Output the [X, Y] coordinate of the center of the cell containing the given text.  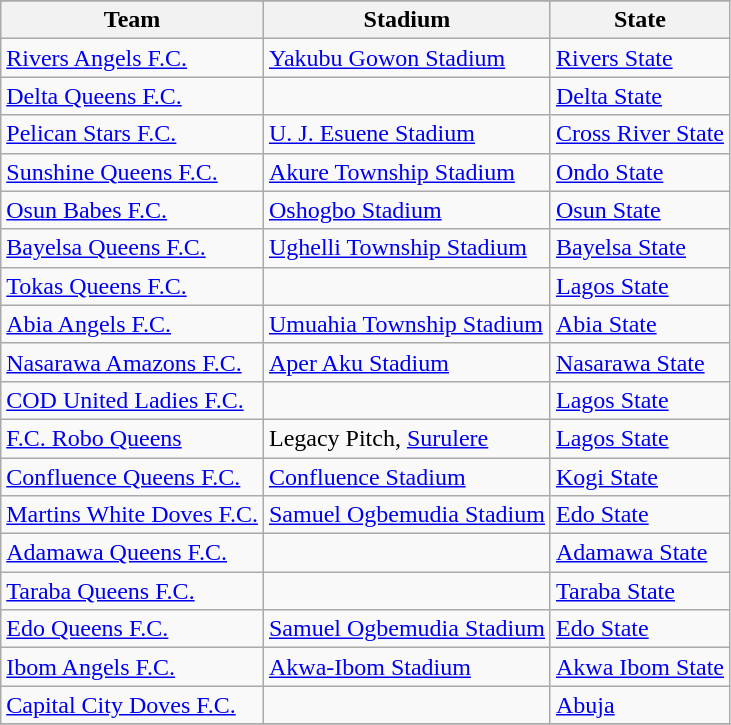
Akure Township Stadium [406, 172]
Cross River State [640, 134]
Osun State [640, 210]
Kogi State [640, 477]
Adamawa Queens F.C. [132, 553]
Pelican Stars F.C. [132, 134]
Osun Babes F.C. [132, 210]
Oshogbo Stadium [406, 210]
Yakubu Gowon Stadium [406, 58]
Nasarawa Amazons F.C. [132, 362]
Aper Aku Stadium [406, 362]
Nasarawa State [640, 362]
Confluence Stadium [406, 477]
Delta State [640, 96]
Rivers Angels F.C. [132, 58]
Ibom Angels F.C. [132, 667]
Ughelli Township Stadium [406, 248]
Martins White Doves F.C. [132, 515]
Stadium [406, 20]
Umuahia Township Stadium [406, 324]
Taraba Queens F.C. [132, 591]
Capital City Doves F.C. [132, 705]
Edo Queens F.C. [132, 629]
Bayelsa Queens F.C. [132, 248]
Abia Angels F.C. [132, 324]
Abia State [640, 324]
Abuja [640, 705]
Delta Queens F.C. [132, 96]
Bayelsa State [640, 248]
U. J. Esuene Stadium [406, 134]
Akwa Ibom State [640, 667]
Confluence Queens F.C. [132, 477]
Team [132, 20]
Tokas Queens F.C. [132, 286]
Legacy Pitch, Surulere [406, 438]
Ondo State [640, 172]
Taraba State [640, 591]
Akwa-Ibom Stadium [406, 667]
F.C. Robo Queens [132, 438]
State [640, 20]
Rivers State [640, 58]
COD United Ladies F.C. [132, 400]
Adamawa State [640, 553]
Sunshine Queens F.C. [132, 172]
